Output the (x, y) coordinate of the center of the cell containing the given text.  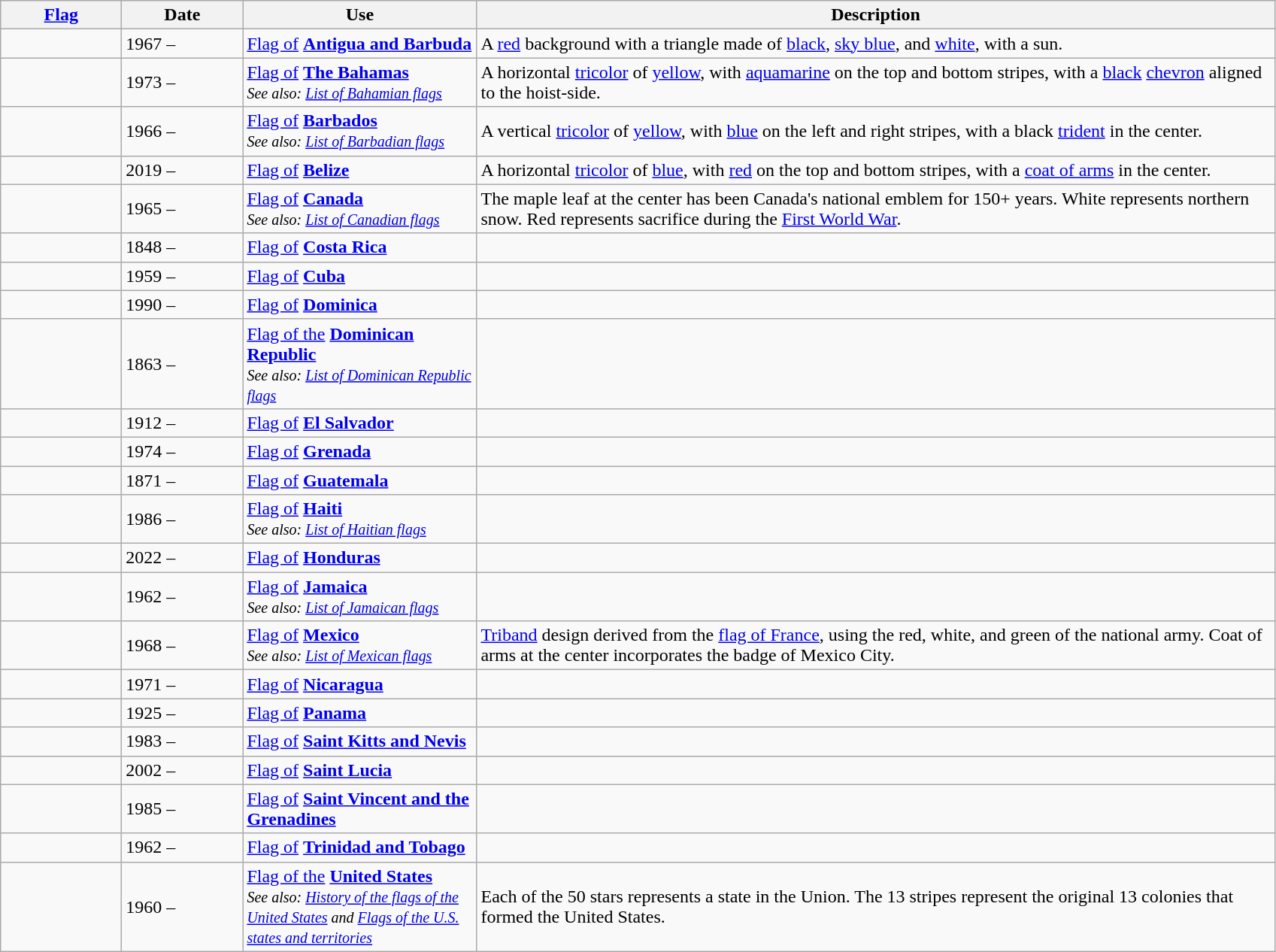
Each of the 50 stars represents a state in the Union. The 13 stripes represent the original 13 colonies that formed the United States. (875, 907)
Flag of the Dominican RepublicSee also: List of Dominican Republic flags (359, 364)
Flag of Dominica (359, 305)
Flag of Cuba (359, 276)
1968 – (182, 645)
Flag of JamaicaSee also: List of Jamaican flags (359, 597)
1925 – (182, 713)
Use (359, 15)
1871 – (182, 481)
1986 – (182, 519)
1966 – (182, 131)
A horizontal tricolor of yellow, with aquamarine on the top and bottom stripes, with a black chevron aligned to the hoist-side. (875, 83)
Flag of Saint Vincent and the Grenadines (359, 809)
A red background with a triangle made of black, sky blue, and white, with a sun. (875, 44)
Flag of Trinidad and Tobago (359, 847)
1965 – (182, 209)
1912 – (182, 423)
A horizontal tricolor of blue, with red on the top and bottom stripes, with a coat of arms in the center. (875, 170)
Flag of HaitiSee also: List of Haitian flags (359, 519)
1983 – (182, 741)
Flag of Saint Kitts and Nevis (359, 741)
Flag of Honduras (359, 558)
Flag of Grenada (359, 451)
Flag of Belize (359, 170)
Date (182, 15)
1863 – (182, 364)
Flag of MexicoSee also: List of Mexican flags (359, 645)
Flag of Nicaragua (359, 684)
Flag of Costa Rica (359, 247)
Flag of El Salvador (359, 423)
1990 – (182, 305)
Description (875, 15)
Flag of the United StatesSee also: History of the flags of the United States and Flags of the U.S. states and territories (359, 907)
Flag of CanadaSee also: List of Canadian flags (359, 209)
Flag of Guatemala (359, 481)
A vertical tricolor of yellow, with blue on the left and right stripes, with a black trident in the center. (875, 131)
1974 – (182, 451)
Flag (62, 15)
Flag of The BahamasSee also: List of Bahamian flags (359, 83)
1960 – (182, 907)
2002 – (182, 770)
1848 – (182, 247)
1967 – (182, 44)
Flag of BarbadosSee also: List of Barbadian flags (359, 131)
1985 – (182, 809)
2022 – (182, 558)
1973 – (182, 83)
1971 – (182, 684)
Flag of Panama (359, 713)
1959 – (182, 276)
Flag of Antigua and Barbuda (359, 44)
2019 – (182, 170)
Flag of Saint Lucia (359, 770)
